Output the [X, Y] coordinate of the center of the cell containing the given text.  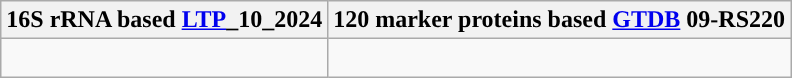
16S rRNA based LTP_10_2024 [164, 20]
120 marker proteins based GTDB 09-RS220 [560, 20]
